Locate the cell with the specified text and output its [X, Y] center coordinate. 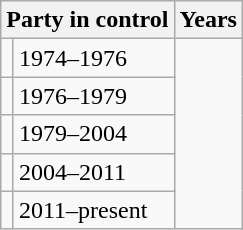
1979–2004 [94, 134]
1974–1976 [94, 58]
Party in control [88, 20]
2004–2011 [94, 172]
1976–1979 [94, 96]
2011–present [94, 210]
Years [208, 20]
